Find where the given text appears and provide that cell's center as (X, Y) coordinate. 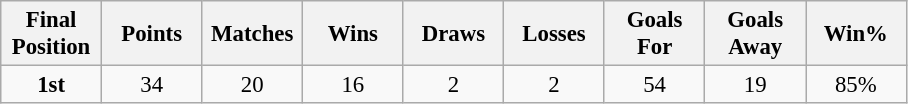
Goals Away (756, 34)
34 (152, 85)
Matches (252, 34)
85% (856, 85)
1st (52, 85)
Draws (454, 34)
20 (252, 85)
Final Position (52, 34)
54 (654, 85)
16 (354, 85)
Wins (354, 34)
19 (756, 85)
Goals For (654, 34)
Losses (554, 34)
Win% (856, 34)
Points (152, 34)
